Determine the [x, y] coordinate at the center of the cell enclosing the given text.  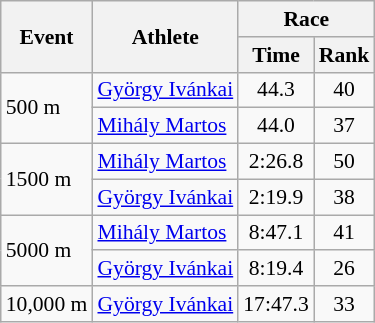
50 [344, 162]
33 [344, 304]
8:19.4 [276, 269]
8:47.1 [276, 233]
41 [344, 233]
Athlete [165, 36]
5000 m [47, 250]
38 [344, 197]
Event [47, 36]
40 [344, 90]
2:19.9 [276, 197]
10,000 m [47, 304]
44.0 [276, 126]
2:26.8 [276, 162]
Race [306, 19]
1500 m [47, 180]
44.3 [276, 90]
17:47.3 [276, 304]
500 m [47, 108]
Rank [344, 55]
37 [344, 126]
26 [344, 269]
Time [276, 55]
